Capture the cell that displays the provided text and extract its (X, Y) central coordinate. 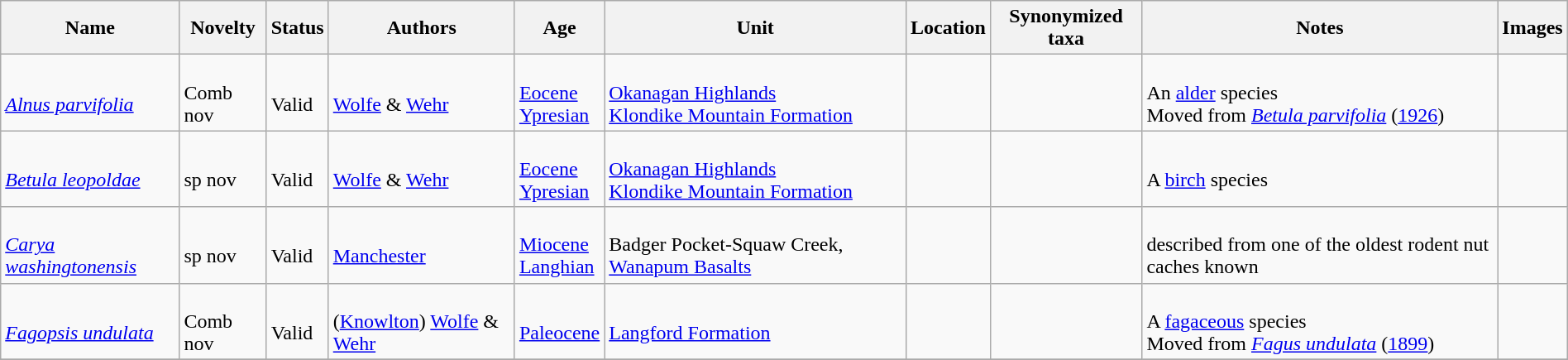
Novelty (223, 28)
Unit (756, 28)
MioceneLanghian (559, 245)
Age (559, 28)
(Knowlton) Wolfe & Wehr (422, 321)
Synonymized taxa (1066, 28)
Betula leopoldae (90, 169)
Status (298, 28)
Notes (1320, 28)
Langford Formation (756, 321)
A birch species (1320, 169)
An alder speciesMoved from Betula parvifolia (1926) (1320, 93)
Images (1532, 28)
Alnus parvifolia (90, 93)
Carya washingtonensis (90, 245)
Fagopsis undulata (90, 321)
Manchester (422, 245)
Name (90, 28)
Badger Pocket-Squaw Creek, Wanapum Basalts (756, 245)
Paleocene (559, 321)
A fagaceous speciesMoved from Fagus undulata (1899) (1320, 321)
Location (949, 28)
described from one of the oldest rodent nut caches known (1320, 245)
Authors (422, 28)
